Scan for the cell matching the given text and deliver its (X, Y) coordinate at center. 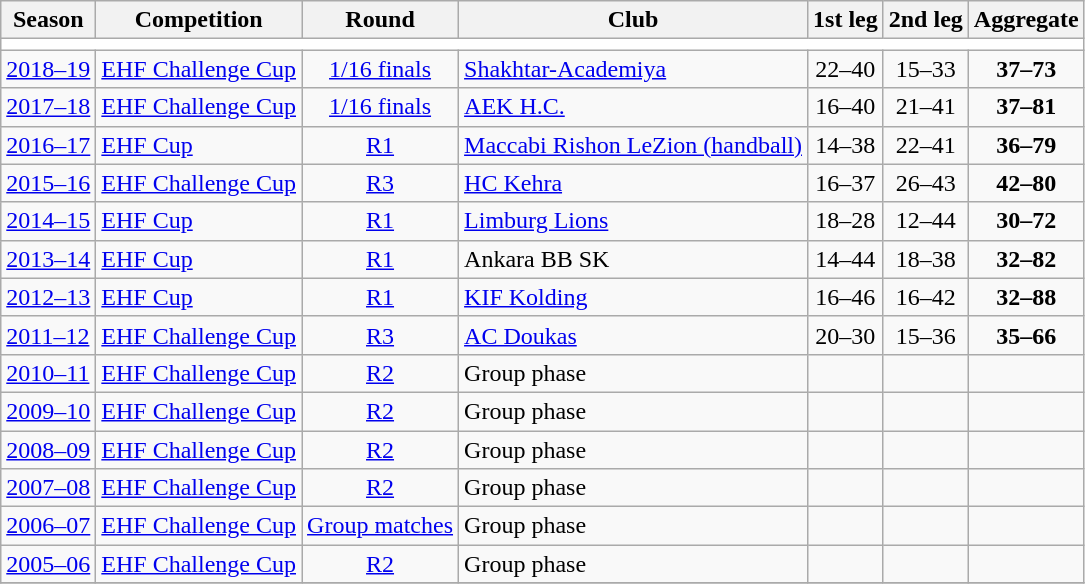
1st leg (846, 20)
35–66 (1026, 335)
2013–14 (48, 259)
30–72 (1026, 221)
2010–11 (48, 373)
2014–15 (48, 221)
2005–06 (48, 564)
2012–13 (48, 297)
Shakhtar-Academiya (634, 69)
18–38 (926, 259)
42–80 (1026, 183)
2006–07 (48, 526)
26–43 (926, 183)
Round (380, 20)
15–33 (926, 69)
36–79 (1026, 145)
2009–10 (48, 411)
20–30 (846, 335)
14–38 (846, 145)
2008–09 (48, 449)
2007–08 (48, 488)
2011–12 (48, 335)
22–41 (926, 145)
2018–19 (48, 69)
21–41 (926, 107)
2017–18 (48, 107)
2015–16 (48, 183)
HC Kehra (634, 183)
2016–17 (48, 145)
AC Doukas (634, 335)
Ankara BB SK (634, 259)
15–36 (926, 335)
Aggregate (1026, 20)
16–40 (846, 107)
Season (48, 20)
37–81 (1026, 107)
AEK H.C. (634, 107)
Competition (199, 20)
32–82 (1026, 259)
32–88 (1026, 297)
Group matches (380, 526)
37–73 (1026, 69)
Limburg Lions (634, 221)
16–37 (846, 183)
2nd leg (926, 20)
16–42 (926, 297)
22–40 (846, 69)
18–28 (846, 221)
Maccabi Rishon LeZion (handball) (634, 145)
12–44 (926, 221)
14–44 (846, 259)
KIF Kolding (634, 297)
Club (634, 20)
16–46 (846, 297)
